For the text-containing cell, return its midpoint in [X, Y] coordinate format. 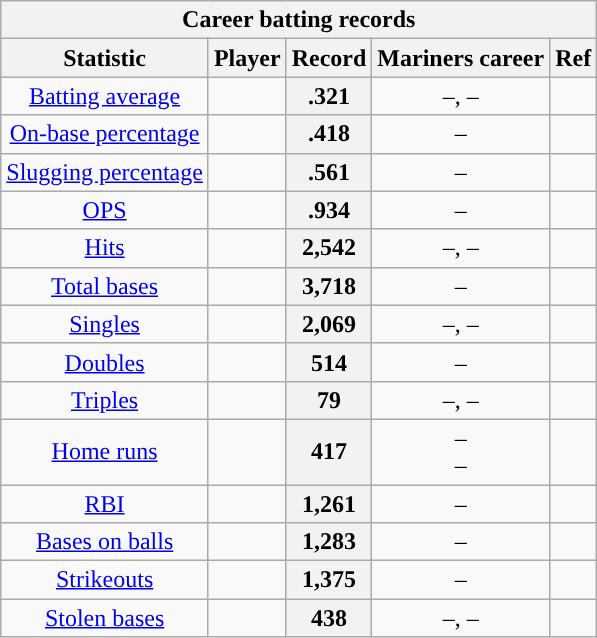
Slugging percentage [105, 172]
OPS [105, 210]
Player [247, 58]
Triples [105, 400]
.561 [329, 172]
RBI [105, 503]
79 [329, 400]
Bases on balls [105, 542]
1,283 [329, 542]
Mariners career [461, 58]
1,375 [329, 580]
On-base percentage [105, 134]
.418 [329, 134]
Hits [105, 248]
Singles [105, 324]
514 [329, 362]
Batting average [105, 96]
Statistic [105, 58]
2,542 [329, 248]
1,261 [329, 503]
.934 [329, 210]
3,718 [329, 286]
–– [461, 452]
Stolen bases [105, 618]
438 [329, 618]
Strikeouts [105, 580]
Ref [574, 58]
417 [329, 452]
Home runs [105, 452]
Career batting records [299, 20]
Doubles [105, 362]
.321 [329, 96]
2,069 [329, 324]
Record [329, 58]
Total bases [105, 286]
